Identify which cell holds the provided text, then report its [x, y] central coordinate. 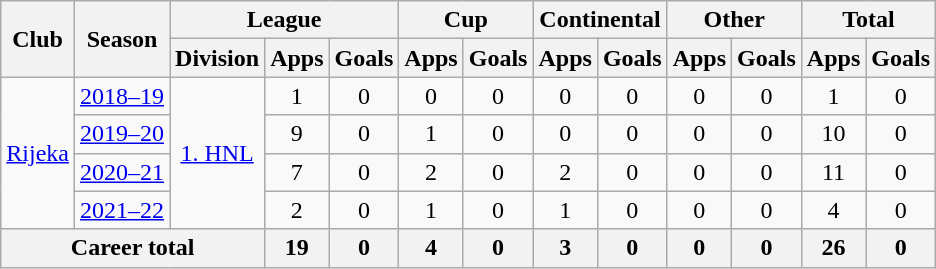
26 [833, 248]
2019–20 [122, 134]
2021–22 [122, 210]
League [284, 20]
7 [297, 172]
Career total [133, 248]
Division [218, 58]
1. HNL [218, 153]
Rijeka [38, 153]
9 [297, 134]
Club [38, 39]
Continental [600, 20]
Total [868, 20]
Other [734, 20]
2020–21 [122, 172]
3 [565, 248]
10 [833, 134]
11 [833, 172]
2018–19 [122, 96]
Season [122, 39]
Cup [466, 20]
19 [297, 248]
